Output the (X, Y) coordinate of the center of the cell containing the given text.  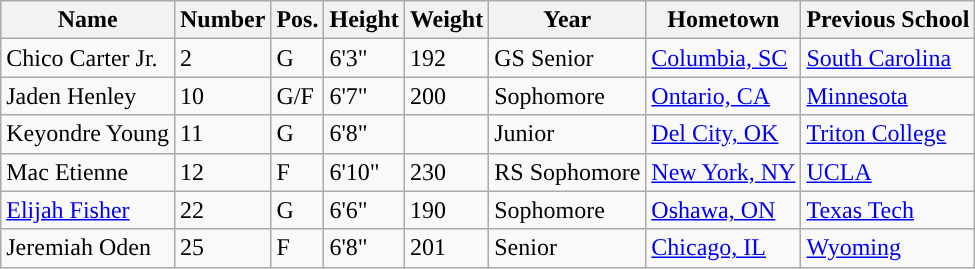
6'3" (364, 58)
11 (222, 134)
230 (446, 172)
GS Senior (568, 58)
6'7" (364, 96)
Chico Carter Jr. (88, 58)
South Carolina (888, 58)
Junior (568, 134)
190 (446, 210)
25 (222, 248)
6'10" (364, 172)
Previous School (888, 20)
Year (568, 20)
Number (222, 20)
6'6" (364, 210)
New York, NY (724, 172)
Hometown (724, 20)
192 (446, 58)
Height (364, 20)
UCLA (888, 172)
Columbia, SC (724, 58)
Name (88, 20)
Jeremiah Oden (88, 248)
Mac Etienne (88, 172)
Minnesota (888, 96)
G/F (298, 96)
Pos. (298, 20)
Wyoming (888, 248)
Keyondre Young (88, 134)
Jaden Henley (88, 96)
Texas Tech (888, 210)
2 (222, 58)
Weight (446, 20)
Oshawa, ON (724, 210)
12 (222, 172)
22 (222, 210)
Ontario, CA (724, 96)
Chicago, IL (724, 248)
Del City, OK (724, 134)
Elijah Fisher (88, 210)
201 (446, 248)
10 (222, 96)
Triton College (888, 134)
Senior (568, 248)
RS Sophomore (568, 172)
200 (446, 96)
